From the cell containing the given text, extract its center point as (x, y) coordinate. 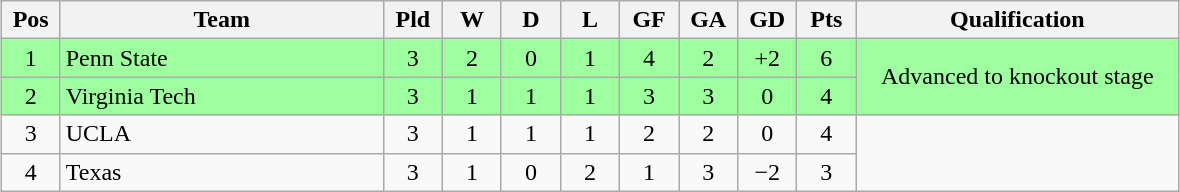
L (590, 20)
Pld (412, 20)
Advanced to knockout stage (1018, 77)
Team (222, 20)
Penn State (222, 58)
+2 (768, 58)
UCLA (222, 134)
W (472, 20)
−2 (768, 172)
Texas (222, 172)
Pts (826, 20)
D (530, 20)
GD (768, 20)
Pos (30, 20)
6 (826, 58)
GF (650, 20)
GA (708, 20)
Virginia Tech (222, 96)
Qualification (1018, 20)
